Scan for the cell matching the given text and deliver its [X, Y] coordinate at center. 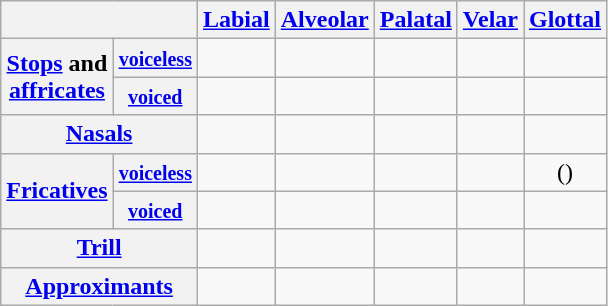
Velar [490, 20]
Fricatives [57, 191]
() [566, 172]
Palatal [416, 20]
Trill [100, 248]
Approximants [100, 286]
Nasals [100, 134]
Stops andaffricates [57, 77]
Labial [236, 20]
Glottal [566, 20]
Alveolar [324, 20]
